Search for the cell housing the specified text and yield its (x, y) center coordinate. 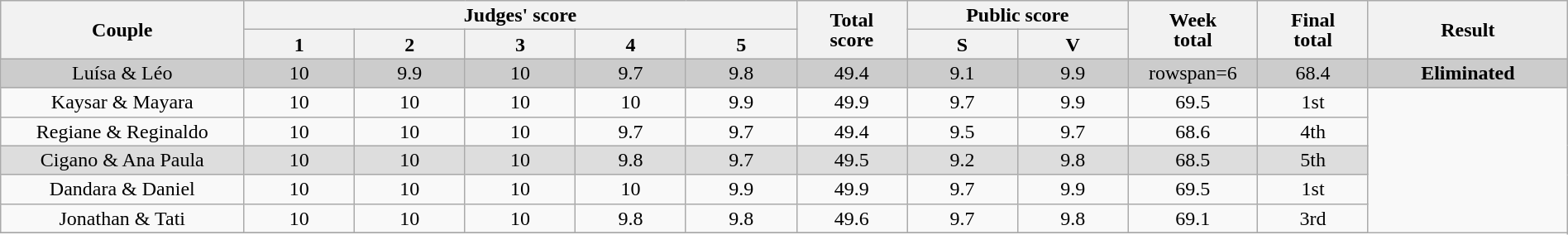
9.1 (963, 73)
V (1073, 45)
3 (520, 45)
Kaysar & Mayara (122, 103)
5th (1313, 161)
Judges' score (520, 15)
4th (1313, 131)
rowspan=6 (1193, 73)
9.2 (963, 161)
Jonathan & Tati (122, 218)
68.4 (1313, 73)
Result (1467, 30)
9.5 (963, 131)
Cigano & Ana Paula (122, 161)
5 (741, 45)
Public score (1017, 15)
68.5 (1193, 161)
Weektotal (1193, 30)
49.5 (852, 161)
2 (409, 45)
Totalscore (852, 30)
Luísa & Léo (122, 73)
49.6 (852, 218)
Couple (122, 30)
Eliminated (1467, 73)
1 (299, 45)
68.6 (1193, 131)
S (963, 45)
Dandara & Daniel (122, 189)
Regiane & Reginaldo (122, 131)
3rd (1313, 218)
4 (631, 45)
Finaltotal (1313, 30)
69.1 (1193, 218)
